Detect which cell encompasses the target text, then output its (X, Y) center coordinate. 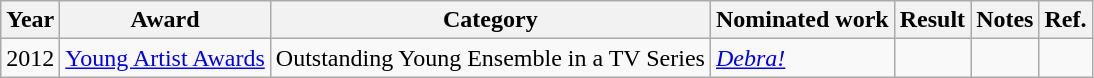
Year (30, 20)
Debra! (802, 58)
Award (165, 20)
Category (490, 20)
Nominated work (802, 20)
Outstanding Young Ensemble in a TV Series (490, 58)
Notes (1005, 20)
Result (932, 20)
2012 (30, 58)
Young Artist Awards (165, 58)
Ref. (1066, 20)
